Return the [X, Y] coordinate for the center point of the cell that contains the specified text.  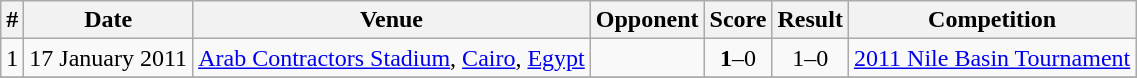
# [12, 20]
17 January 2011 [108, 58]
Venue [392, 20]
Result [810, 20]
Date [108, 20]
2011 Nile Basin Tournament [992, 58]
Arab Contractors Stadium, Cairo, Egypt [392, 58]
1 [12, 58]
Score [738, 20]
Competition [992, 20]
Opponent [647, 20]
